Return [X, Y] of the center of cell containing provided text 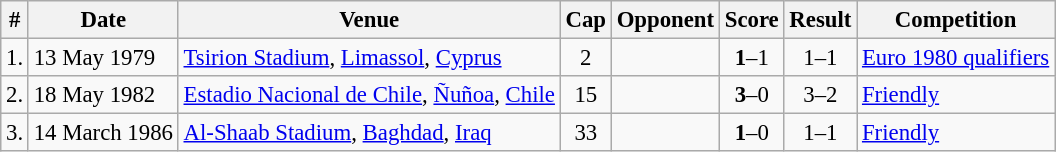
Date [103, 20]
3–0 [752, 95]
33 [586, 133]
3–2 [820, 95]
1. [15, 58]
Estadio Nacional de Chile, Ñuñoa, Chile [369, 95]
Tsirion Stadium, Limassol, Cyprus [369, 58]
Result [820, 20]
3. [15, 133]
Venue [369, 20]
1–0 [752, 133]
13 May 1979 [103, 58]
Euro 1980 qualifiers [956, 58]
# [15, 20]
15 [586, 95]
2. [15, 95]
14 March 1986 [103, 133]
2 [586, 58]
Competition [956, 20]
Al-Shaab Stadium, Baghdad, Iraq [369, 133]
Opponent [665, 20]
Score [752, 20]
Cap [586, 20]
18 May 1982 [103, 95]
